Locate the cell with the specified text and output its (X, Y) center coordinate. 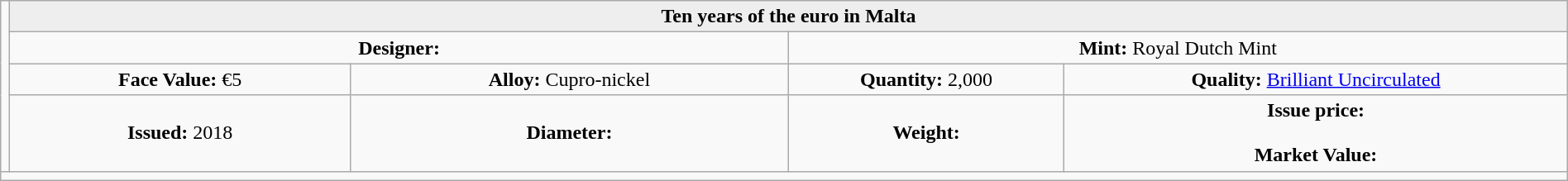
Mint: Royal Dutch Mint (1178, 48)
Designer: (399, 48)
Alloy: Cupro-nickel (570, 79)
Ten years of the euro in Malta (789, 17)
Issued: 2018 (180, 133)
Quality: Brilliant Uncirculated (1316, 79)
Weight: (926, 133)
Issue price: Market Value: (1316, 133)
Diameter: (570, 133)
Face Value: €5 (180, 79)
Quantity: 2,000 (926, 79)
